Find where the given text appears and provide that cell's center as (X, Y) coordinate. 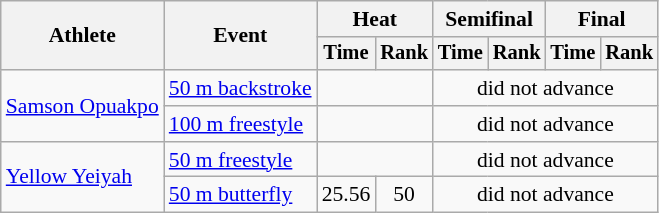
100 m freestyle (240, 124)
50 m backstroke (240, 88)
50 (404, 195)
Final (601, 19)
25.56 (346, 195)
50 m freestyle (240, 160)
Semifinal (489, 19)
50 m butterfly (240, 195)
Event (240, 36)
Samson Opuakpo (82, 106)
Athlete (82, 36)
Yellow Yeiyah (82, 178)
Heat (375, 19)
